For the text-containing cell, return its midpoint in [x, y] coordinate format. 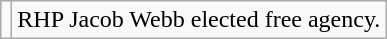
RHP Jacob Webb elected free agency. [199, 20]
